Locate the cell with the specified text and output its [x, y] center coordinate. 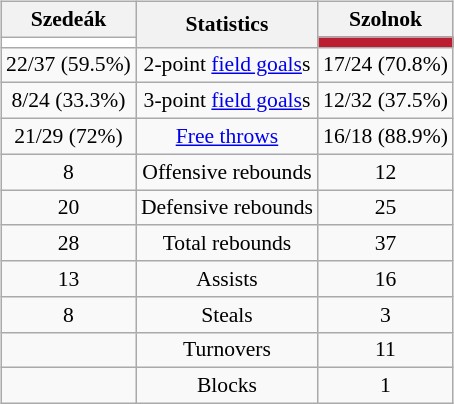
13 [68, 279]
22/37 (59.5%) [68, 65]
20 [68, 208]
Assists [227, 279]
Total rebounds [227, 243]
Statistics [227, 24]
Defensive rebounds [227, 208]
11 [386, 350]
3 [386, 314]
Szolnok [386, 19]
21/29 (72%) [68, 136]
Offensive rebounds [227, 172]
Szedeák [68, 19]
1 [386, 386]
28 [68, 243]
17/24 (70.8%) [386, 65]
12 [386, 172]
12/32 (37.5%) [386, 101]
25 [386, 208]
2-point field goalss [227, 65]
16/18 (88.9%) [386, 136]
Turnovers [227, 350]
37 [386, 243]
8/24 (33.3%) [68, 101]
3-point field goalss [227, 101]
Steals [227, 314]
16 [386, 279]
Blocks [227, 386]
Free throws [227, 136]
